Pinpoint the cell where the given text exists, returning its (X, Y) midpoint coordinate. 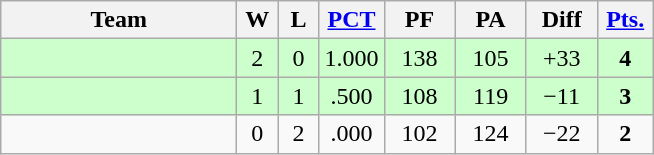
4 (625, 58)
PCT (352, 20)
W (258, 20)
+33 (562, 58)
PF (420, 20)
Diff (562, 20)
124 (490, 134)
138 (420, 58)
Pts. (625, 20)
−22 (562, 134)
102 (420, 134)
.500 (352, 96)
PA (490, 20)
108 (420, 96)
105 (490, 58)
.000 (352, 134)
119 (490, 96)
Team (119, 20)
1.000 (352, 58)
L (298, 20)
3 (625, 96)
−11 (562, 96)
